Extract the (X, Y) coordinate from the center of the cell holding the provided text.  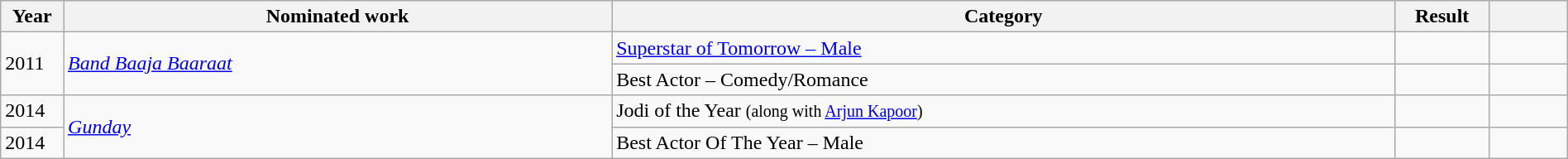
Best Actor Of The Year – Male (1004, 142)
Band Baaja Baaraat (337, 64)
Jodi of the Year (along with Arjun Kapoor) (1004, 111)
Best Actor – Comedy/Romance (1004, 79)
Gunday (337, 127)
2011 (32, 64)
Year (32, 17)
Superstar of Tomorrow – Male (1004, 48)
Category (1004, 17)
Nominated work (337, 17)
Result (1442, 17)
